Find where the given text appears and provide that cell's center as [x, y] coordinate. 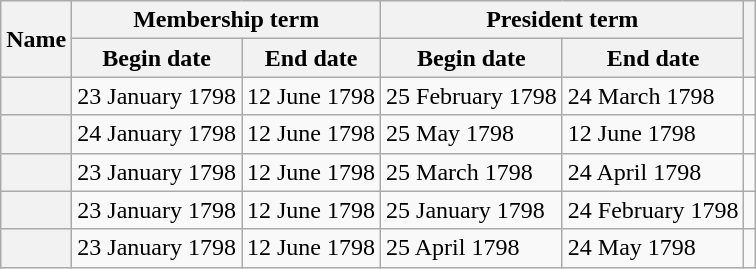
President term [562, 20]
Name [36, 39]
Membership term [226, 20]
24 January 1798 [157, 134]
25 May 1798 [472, 134]
24 April 1798 [653, 172]
25 March 1798 [472, 172]
25 April 1798 [472, 248]
24 March 1798 [653, 96]
25 February 1798 [472, 96]
24 February 1798 [653, 210]
24 May 1798 [653, 248]
25 January 1798 [472, 210]
